Return (X, Y) of the center of cell containing provided text 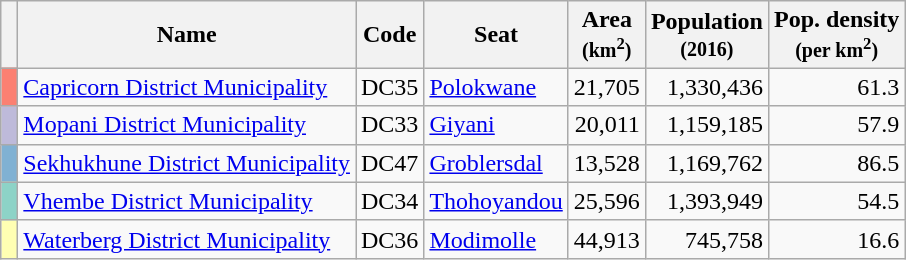
DC34 (390, 201)
DC35 (390, 87)
745,758 (706, 239)
86.5 (836, 163)
Vhembe District Municipality (187, 201)
Sekhukhune District Municipality (187, 163)
Capricorn District Municipality (187, 87)
DC36 (390, 239)
Pop. density(per km2) (836, 34)
61.3 (836, 87)
Thohoyandou (496, 201)
Polokwane (496, 87)
Seat (496, 34)
20,011 (606, 125)
25,596 (606, 201)
Area(km2) (606, 34)
1,393,949 (706, 201)
1,169,762 (706, 163)
DC47 (390, 163)
Population(2016) (706, 34)
Code (390, 34)
Giyani (496, 125)
44,913 (606, 239)
DC33 (390, 125)
1,330,436 (706, 87)
21,705 (606, 87)
54.5 (836, 201)
1,159,185 (706, 125)
13,528 (606, 163)
Waterberg District Municipality (187, 239)
Name (187, 34)
57.9 (836, 125)
Groblersdal (496, 163)
Modimolle (496, 239)
Mopani District Municipality (187, 125)
16.6 (836, 239)
